Return the (X, Y) coordinate for the center point of the cell that contains the specified text.  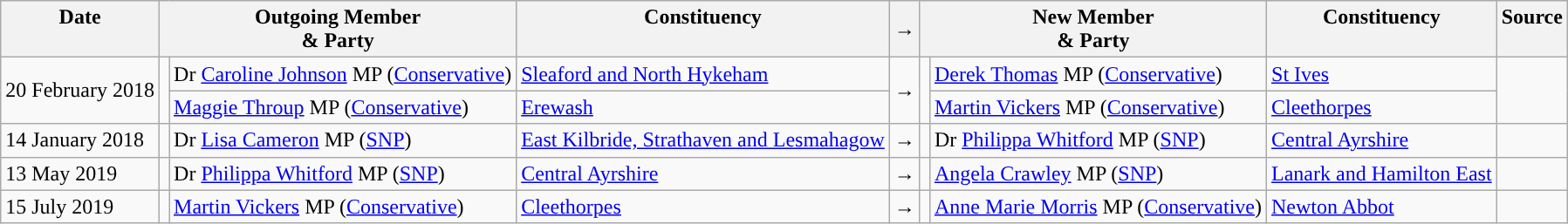
Derek Thomas MP (Conservative) (1098, 74)
Maggie Throup MP (Conservative) (343, 107)
Sleaford and North Hykeham (703, 74)
13 May 2019 (80, 173)
New Member& Party (1092, 30)
Anne Marie Morris MP (Conservative) (1098, 207)
St Ives (1382, 74)
Lanark and Hamilton East (1382, 173)
East Kilbride, Strathaven and Lesmahagow (703, 140)
Source (1532, 30)
15 July 2019 (80, 207)
Erewash (703, 107)
Newton Abbot (1382, 207)
Angela Crawley MP (SNP) (1098, 173)
Date (80, 30)
20 February 2018 (80, 91)
Dr Caroline Johnson MP (Conservative) (343, 74)
Dr Lisa Cameron MP (SNP) (343, 140)
Outgoing Member& Party (337, 30)
14 January 2018 (80, 140)
